Locate the cell with the specified text and output its [X, Y] center coordinate. 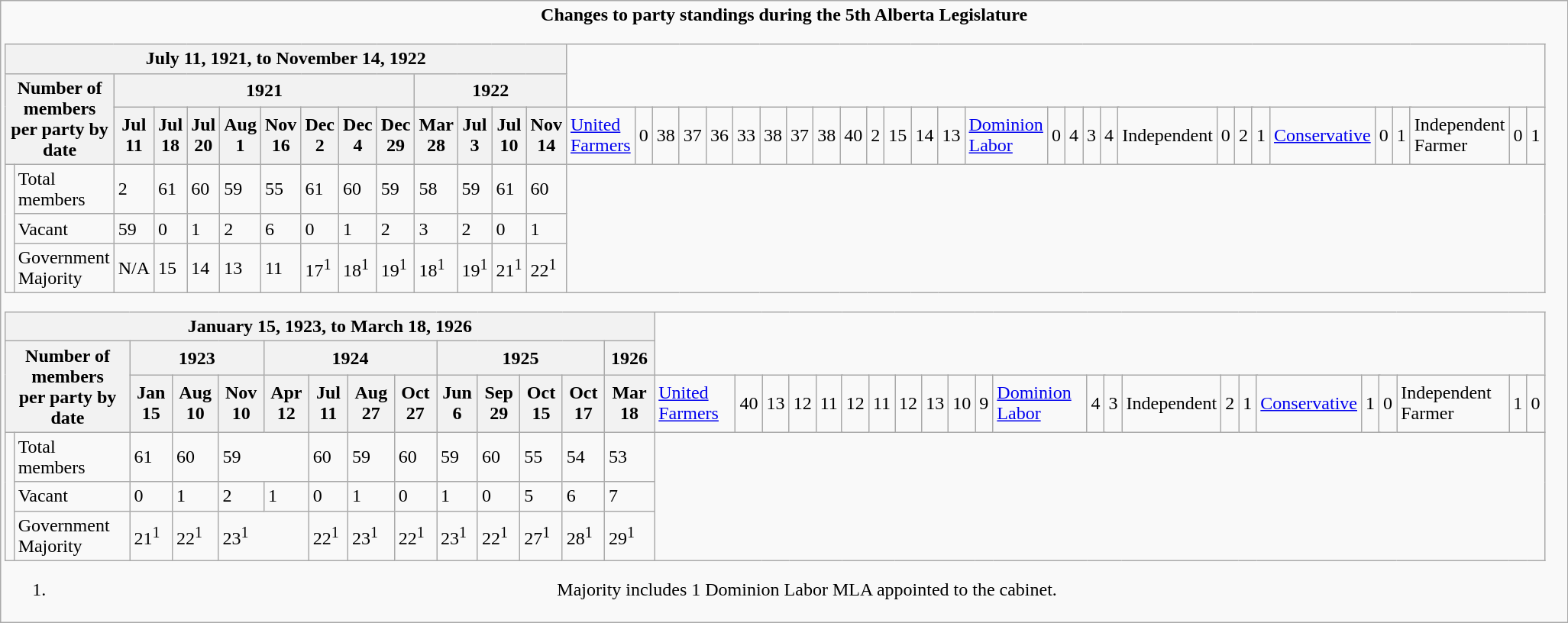
54 [584, 457]
Sep 29 [498, 403]
1925 [521, 358]
Mar 28 [436, 136]
Mar 18 [629, 403]
Jul 3 [475, 136]
58 [436, 189]
Nov 16 [280, 136]
Jul 20 [203, 136]
Nov 10 [241, 403]
271 [541, 536]
January 15, 1923, to March 18, 1926 [330, 327]
5 [541, 496]
Oct 27 [415, 403]
Dec 29 [396, 136]
1922 [490, 90]
Dec 2 [320, 136]
Jul 18 [171, 136]
N/A [134, 267]
Dec 4 [358, 136]
Aug 1 [241, 136]
33 [745, 136]
Aug 27 [371, 403]
36 [719, 136]
291 [629, 536]
7 [629, 496]
9 [984, 403]
Nov 14 [546, 136]
171 [320, 267]
1926 [629, 358]
Apr 12 [286, 403]
Jan 15 [151, 403]
281 [584, 536]
1921 [264, 90]
Jul 10 [509, 136]
53 [629, 457]
1923 [197, 358]
Oct 15 [541, 403]
10 [962, 403]
Jun 6 [457, 403]
July 11, 1921, to November 14, 1922 [286, 59]
Aug 10 [196, 403]
Oct 17 [584, 403]
1924 [350, 358]
